Extract the (x, y) coordinate from the center of the cell holding the provided text.  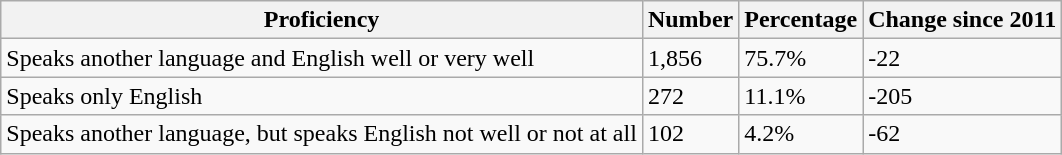
102 (690, 134)
Change since 2011 (962, 20)
11.1% (801, 96)
Speaks only English (322, 96)
-22 (962, 58)
Proficiency (322, 20)
1,856 (690, 58)
272 (690, 96)
Percentage (801, 20)
Speaks another language, but speaks English not well or not at all (322, 134)
Speaks another language and English well or very well (322, 58)
75.7% (801, 58)
-205 (962, 96)
-62 (962, 134)
Number (690, 20)
4.2% (801, 134)
